Scan for the cell matching the given text and deliver its [X, Y] coordinate at center. 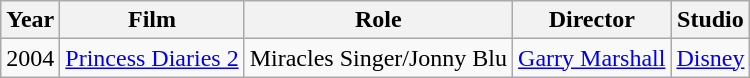
2004 [30, 58]
Princess Diaries 2 [152, 58]
Film [152, 20]
Director [592, 20]
Studio [710, 20]
Disney [710, 58]
Miracles Singer/Jonny Blu [378, 58]
Year [30, 20]
Garry Marshall [592, 58]
Role [378, 20]
